Find where the given text appears and provide that cell's center as (x, y) coordinate. 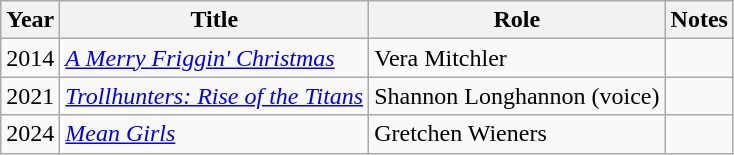
Shannon Longhannon (voice) (517, 96)
2024 (30, 134)
Vera Mitchler (517, 58)
A Merry Friggin' Christmas (214, 58)
2014 (30, 58)
Role (517, 20)
2021 (30, 96)
Title (214, 20)
Notes (699, 20)
Year (30, 20)
Gretchen Wieners (517, 134)
Mean Girls (214, 134)
Trollhunters: Rise of the Titans (214, 96)
